Pinpoint the cell where the given text exists, returning its (x, y) midpoint coordinate. 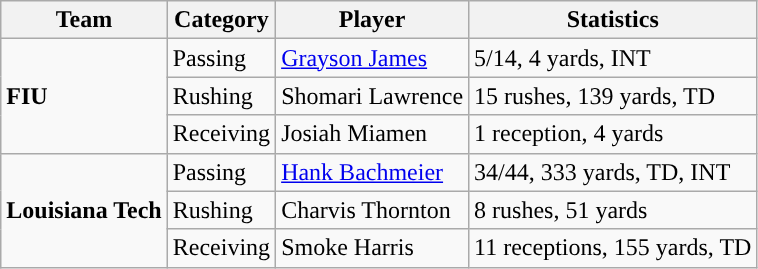
Statistics (613, 20)
Smoke Harris (372, 248)
11 receptions, 155 yards, TD (613, 248)
Player (372, 20)
Category (221, 20)
15 rushes, 139 yards, TD (613, 96)
1 reception, 4 yards (613, 134)
Charvis Thornton (372, 210)
FIU (84, 96)
Josiah Miamen (372, 134)
Louisiana Tech (84, 210)
Hank Bachmeier (372, 172)
34/44, 333 yards, TD, INT (613, 172)
Team (84, 20)
Grayson James (372, 58)
5/14, 4 yards, INT (613, 58)
8 rushes, 51 yards (613, 210)
Shomari Lawrence (372, 96)
